Detect which cell encompasses the target text, then output its [X, Y] center coordinate. 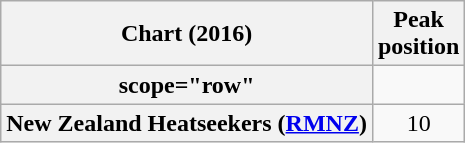
Chart (2016) [187, 34]
Peak position [418, 34]
scope="row" [187, 85]
New Zealand Heatseekers (RMNZ) [187, 123]
10 [418, 123]
